Provide the (X, Y) coordinate of the cell's center where the given text is located.  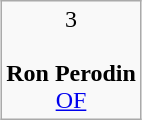
3Ron Perodin OF (72, 60)
